Locate the cell with the specified text and output its (X, Y) center coordinate. 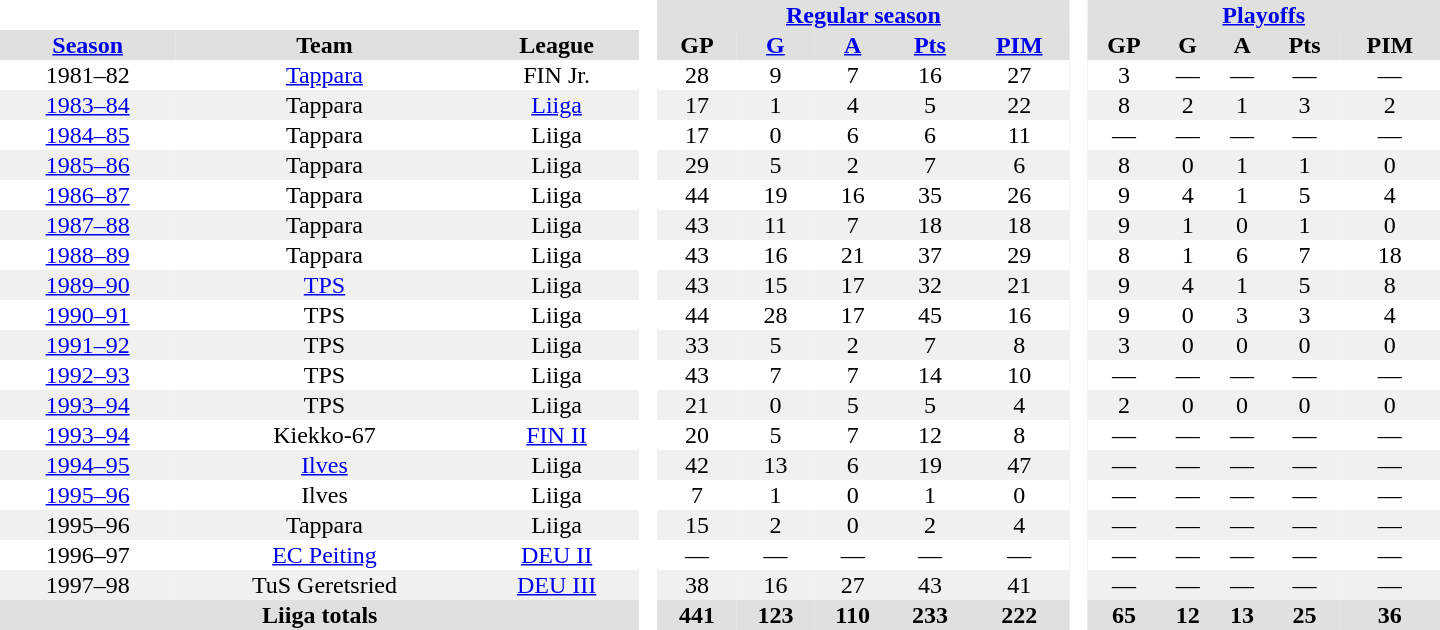
DEU III (557, 585)
1986–87 (88, 195)
37 (930, 255)
1997–98 (88, 585)
123 (776, 615)
FIN Jr. (557, 75)
38 (698, 585)
47 (1019, 465)
FIN II (557, 435)
1985–86 (88, 165)
1996–97 (88, 555)
1988–89 (88, 255)
DEU II (557, 555)
25 (1304, 615)
222 (1019, 615)
10 (1019, 375)
1987–88 (88, 225)
1983–84 (88, 105)
Regular season (864, 15)
Playoffs (1264, 15)
League (557, 45)
1989–90 (88, 285)
TuS Geretsried (324, 585)
32 (930, 285)
42 (698, 465)
35 (930, 195)
26 (1019, 195)
Team (324, 45)
1992–93 (88, 375)
22 (1019, 105)
1984–85 (88, 135)
14 (930, 375)
Liiga totals (320, 615)
65 (1124, 615)
33 (698, 345)
110 (853, 615)
Season (88, 45)
20 (698, 435)
1990–91 (88, 315)
41 (1019, 585)
1991–92 (88, 345)
Kiekko-67 (324, 435)
1981–82 (88, 75)
441 (698, 615)
45 (930, 315)
1994–95 (88, 465)
233 (930, 615)
36 (1390, 615)
EC Peiting (324, 555)
